Provide the [X, Y] coordinate of the cell's center where the given text is located.  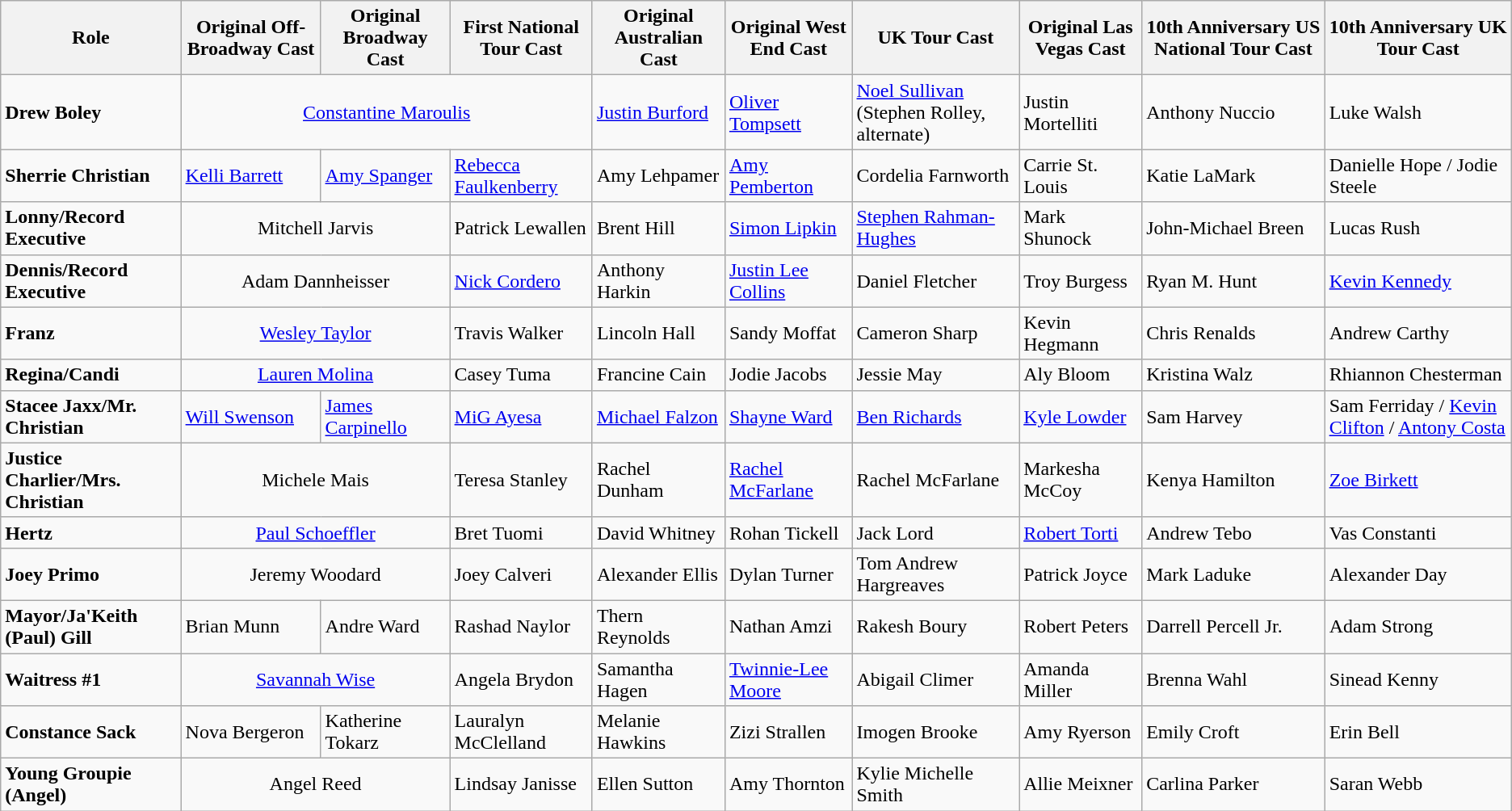
Amy Ryerson [1081, 732]
Michael Falzon [658, 417]
Sandy Moffat [788, 333]
Allie Meixner [1081, 785]
Joey Primo [90, 574]
Savannah Wise [315, 679]
Markesha McCoy [1081, 480]
Danielle Hope / Jodie Steele [1418, 176]
Franz [90, 333]
Ryan M. Hunt [1233, 281]
Teresa Stanley [521, 480]
Saran Webb [1418, 785]
Original West End Cast [788, 38]
Troy Burgess [1081, 281]
Mayor/Ja'Keith (Paul) Gill [90, 627]
Robert Torti [1081, 532]
Lauren Molina [315, 375]
Abigail Climer [935, 679]
Wesley Taylor [315, 333]
Rebecca Faulkenberry [521, 176]
Casey Tuma [521, 375]
Ellen Sutton [658, 785]
Nathan Amzi [788, 627]
Anthony Nuccio [1233, 112]
Ben Richards [935, 417]
Original Australian Cast [658, 38]
Dylan Turner [788, 574]
Oliver Tompsett [788, 112]
UK Tour Cast [935, 38]
Katherine Tokarz [385, 732]
Chris Renalds [1233, 333]
Hertz [90, 532]
Cordelia Farnworth [935, 176]
Rohan Tickell [788, 532]
Bret Tuomi [521, 532]
Amy Spanger [385, 176]
Paul Schoeffler [315, 532]
Will Swenson [250, 417]
Andrew Tebo [1233, 532]
Twinnie-Lee Moore [788, 679]
Brent Hill [658, 228]
Joey Calveri [521, 574]
Adam Dannheisser [315, 281]
Zizi Strallen [788, 732]
Lucas Rush [1418, 228]
Sherrie Christian [90, 176]
Kevin Hegmann [1081, 333]
Jodie Jacobs [788, 375]
Mitchell Jarvis [315, 228]
Jack Lord [935, 532]
Role [90, 38]
Cameron Sharp [935, 333]
Adam Strong [1418, 627]
Alexander Ellis [658, 574]
Kristina Walz [1233, 375]
Kevin Kennedy [1418, 281]
Noel Sullivan (Stephen Rolley, alternate) [935, 112]
Rashad Naylor [521, 627]
Shayne Ward [788, 417]
Sam Harvey [1233, 417]
Regina/Candi [90, 375]
Robert Peters [1081, 627]
Original Off-Broadway Cast [250, 38]
Luke Walsh [1418, 112]
Dennis/Record Executive [90, 281]
James Carpinello [385, 417]
Original Broadway Cast [385, 38]
Original Las Vegas Cast [1081, 38]
Angela Brydon [521, 679]
Mark Laduke [1233, 574]
Kyle Lowder [1081, 417]
Nova Bergeron [250, 732]
Melanie Hawkins [658, 732]
Vas Constanti [1418, 532]
Emily Croft [1233, 732]
Daniel Fletcher [935, 281]
Jessie May [935, 375]
Sam Ferriday / Kevin Clifton / Antony Costa [1418, 417]
Erin Bell [1418, 732]
Mark Shunock [1081, 228]
Simon Lipkin [788, 228]
Patrick Lewallen [521, 228]
Brian Munn [250, 627]
Andrew Carthy [1418, 333]
Kenya Hamilton [1233, 480]
Lincoln Hall [658, 333]
Amy Thornton [788, 785]
Kelli Barrett [250, 176]
Aly Bloom [1081, 375]
Amanda Miller [1081, 679]
Anthony Harkin [658, 281]
Rachel Dunham [658, 480]
Young Groupie (Angel) [90, 785]
Justice Charlier/Mrs. Christian [90, 480]
Waitress #1 [90, 679]
Brenna Wahl [1233, 679]
First National Tour Cast [521, 38]
Thern Reynolds [658, 627]
Justin Burford [658, 112]
Samantha Hagen [658, 679]
10th Anniversary UK Tour Cast [1418, 38]
Andre Ward [385, 627]
Sinead Kenny [1418, 679]
Rhiannon Chesterman [1418, 375]
Michele Mais [315, 480]
Constantine Maroulis [386, 112]
Jeremy Woodard [315, 574]
Amy Pemberton [788, 176]
Stacee Jaxx/Mr. Christian [90, 417]
10th Anniversary US National Tour Cast [1233, 38]
Katie LaMark [1233, 176]
MiG Ayesa [521, 417]
Imogen Brooke [935, 732]
Alexander Day [1418, 574]
Amy Lehpamer [658, 176]
Justin Lee Collins [788, 281]
Francine Cain [658, 375]
Nick Cordero [521, 281]
Constance Sack [90, 732]
Patrick Joyce [1081, 574]
Rakesh Boury [935, 627]
Zoe Birkett [1418, 480]
John-Michael Breen [1233, 228]
Carlina Parker [1233, 785]
Justin Mortelliti [1081, 112]
Stephen Rahman-Hughes [935, 228]
Angel Reed [315, 785]
Darrell Percell Jr. [1233, 627]
Kylie Michelle Smith [935, 785]
Lonny/Record Executive [90, 228]
Lindsay Janisse [521, 785]
Tom Andrew Hargreaves [935, 574]
Drew Boley [90, 112]
Lauralyn McClelland [521, 732]
David Whitney [658, 532]
Carrie St. Louis [1081, 176]
Travis Walker [521, 333]
